Capture the cell that displays the provided text and extract its [X, Y] central coordinate. 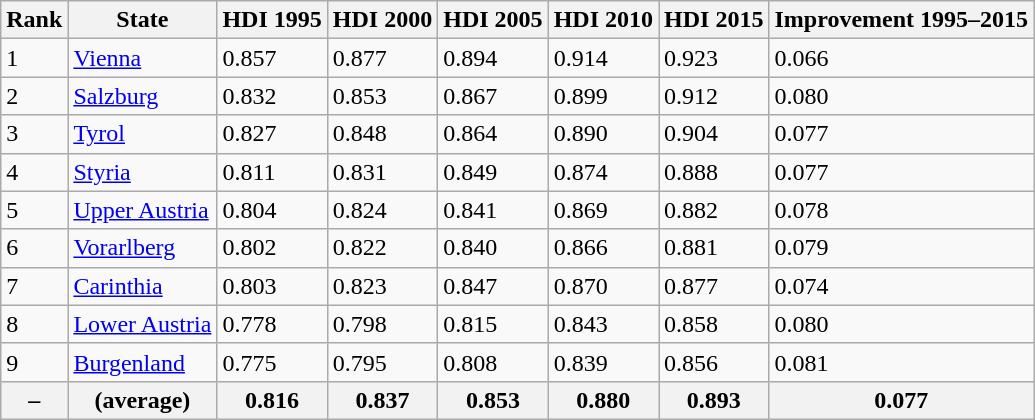
0.858 [714, 324]
0.888 [714, 172]
0.843 [603, 324]
Vorarlberg [142, 248]
0.079 [902, 248]
Carinthia [142, 286]
1 [34, 58]
0.904 [714, 134]
Improvement 1995–2015 [902, 20]
0.923 [714, 58]
0.840 [493, 248]
Rank [34, 20]
0.803 [272, 286]
0.081 [902, 362]
9 [34, 362]
HDI 2005 [493, 20]
Upper Austria [142, 210]
HDI 2015 [714, 20]
State [142, 20]
0.823 [382, 286]
Lower Austria [142, 324]
HDI 1995 [272, 20]
0.824 [382, 210]
HDI 2000 [382, 20]
0.804 [272, 210]
0.816 [272, 400]
HDI 2010 [603, 20]
0.864 [493, 134]
0.912 [714, 96]
0.847 [493, 286]
0.841 [493, 210]
8 [34, 324]
0.808 [493, 362]
0.869 [603, 210]
0.867 [493, 96]
0.827 [272, 134]
0.881 [714, 248]
0.899 [603, 96]
0.831 [382, 172]
5 [34, 210]
0.848 [382, 134]
0.778 [272, 324]
Tyrol [142, 134]
0.078 [902, 210]
0.849 [493, 172]
0.795 [382, 362]
2 [34, 96]
0.894 [493, 58]
Styria [142, 172]
0.882 [714, 210]
0.839 [603, 362]
0.856 [714, 362]
0.880 [603, 400]
Vienna [142, 58]
0.870 [603, 286]
0.837 [382, 400]
0.074 [902, 286]
0.893 [714, 400]
0.811 [272, 172]
0.802 [272, 248]
(average) [142, 400]
0.066 [902, 58]
Salzburg [142, 96]
7 [34, 286]
3 [34, 134]
0.914 [603, 58]
– [34, 400]
0.890 [603, 134]
4 [34, 172]
0.832 [272, 96]
0.815 [493, 324]
0.874 [603, 172]
0.775 [272, 362]
6 [34, 248]
0.857 [272, 58]
0.798 [382, 324]
0.866 [603, 248]
0.822 [382, 248]
Burgenland [142, 362]
